Search for the cell housing the specified text and yield its (X, Y) center coordinate. 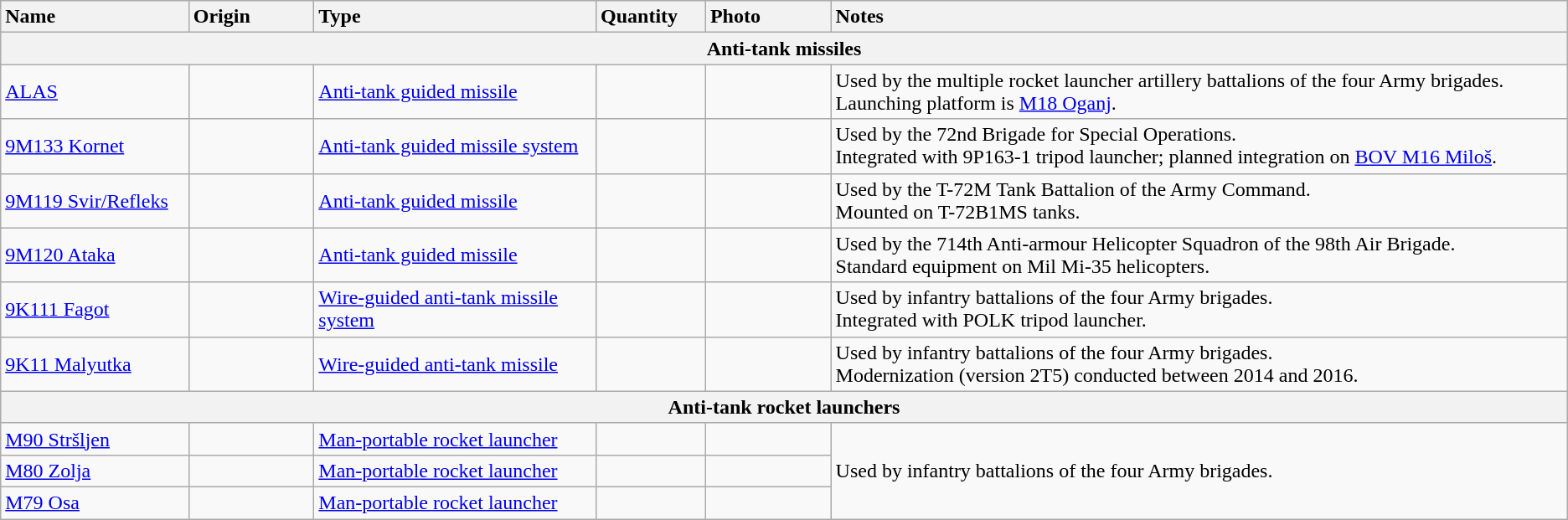
Used by infantry battalions of the four Army brigades.Modernization (version 2T5) conducted between 2014 and 2016. (1199, 363)
Anti-tank missiles (784, 49)
Used by the multiple rocket launcher artillery battalions of the four Army brigades.Launching platform is M18 Oganj. (1199, 92)
Origin (251, 17)
ALAS (95, 92)
Used by the 714th Anti-armour Helicopter Squadron of the 98th Air Brigade.Standard equipment on Mil Mi-35 helicopters. (1199, 255)
Used by infantry battalions of the four Army brigades. (1199, 471)
Quantity (650, 17)
M79 Osa (95, 502)
M90 Stršljen (95, 439)
Photo (768, 17)
9M120 Ataka (95, 255)
Wire-guided anti-tank missile system (456, 310)
9K11 Malyutka (95, 363)
Used by the 72nd Brigade for Special Operations.Integrated with 9P163-1 tripod launcher; planned integration on BOV M16 Miloš. (1199, 146)
M80 Zolja (95, 471)
Anti-tank rocket launchers (784, 407)
Anti-tank guided missile system (456, 146)
9M119 Svir/Refleks (95, 201)
Notes (1199, 17)
9K111 Fagot (95, 310)
Type (456, 17)
Wire-guided anti-tank missile (456, 363)
Used by infantry battalions of the four Army brigades.Integrated with POLK tripod launcher. (1199, 310)
9M133 Kornet (95, 146)
Used by the T-72M Tank Battalion of the Army Command.Mounted on T-72B1MS tanks. (1199, 201)
Name (95, 17)
